Scan for the cell matching the given text and deliver its [x, y] coordinate at center. 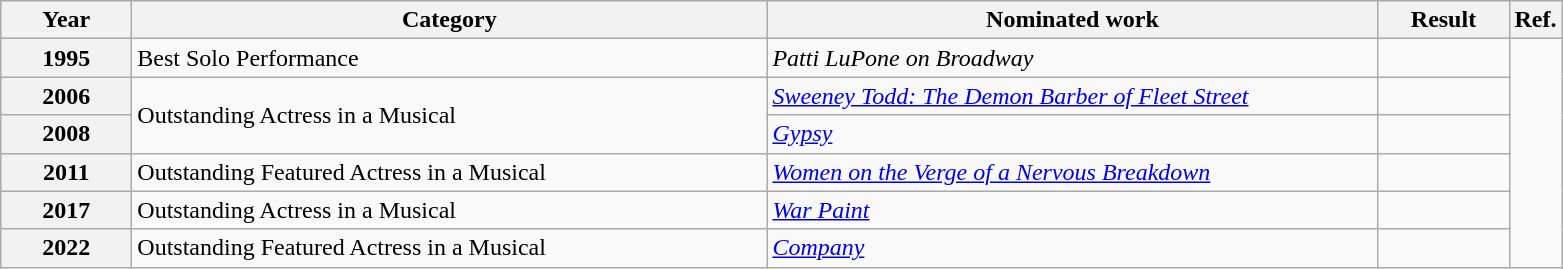
Company [1072, 248]
Best Solo Performance [450, 58]
2011 [66, 172]
2017 [66, 210]
Women on the Verge of a Nervous Breakdown [1072, 172]
Year [66, 20]
Ref. [1536, 20]
1995 [66, 58]
Sweeney Todd: The Demon Barber of Fleet Street [1072, 96]
War Paint [1072, 210]
2022 [66, 248]
2006 [66, 96]
Result [1444, 20]
Nominated work [1072, 20]
2008 [66, 134]
Gypsy [1072, 134]
Category [450, 20]
Patti LuPone on Broadway [1072, 58]
